Return the [x, y] coordinate for the center point of the cell that contains the specified text.  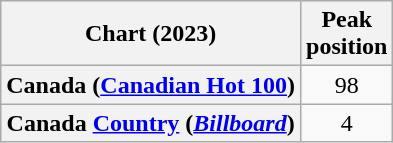
Canada (Canadian Hot 100) [151, 85]
4 [347, 123]
Chart (2023) [151, 34]
Peakposition [347, 34]
Canada Country (Billboard) [151, 123]
98 [347, 85]
